Output the [x, y] coordinate of the center of the cell containing the given text.  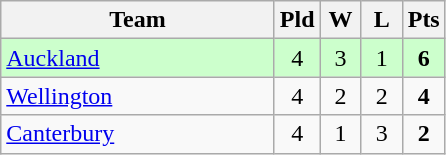
Canterbury [138, 134]
Wellington [138, 96]
Auckland [138, 58]
W [340, 20]
Pld [297, 20]
Pts [424, 20]
6 [424, 58]
L [382, 20]
Team [138, 20]
